Search for the cell housing the specified text and yield its [X, Y] center coordinate. 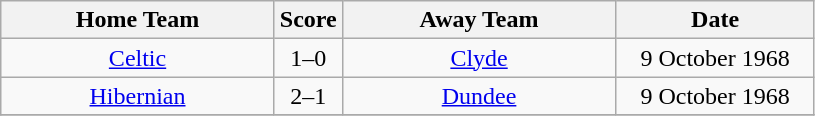
Away Team [479, 20]
Clyde [479, 58]
Home Team [138, 20]
Date [716, 20]
Hibernian [138, 96]
2–1 [308, 96]
1–0 [308, 58]
Celtic [138, 58]
Score [308, 20]
Dundee [479, 96]
